From the cell containing the given text, extract its center point as (x, y) coordinate. 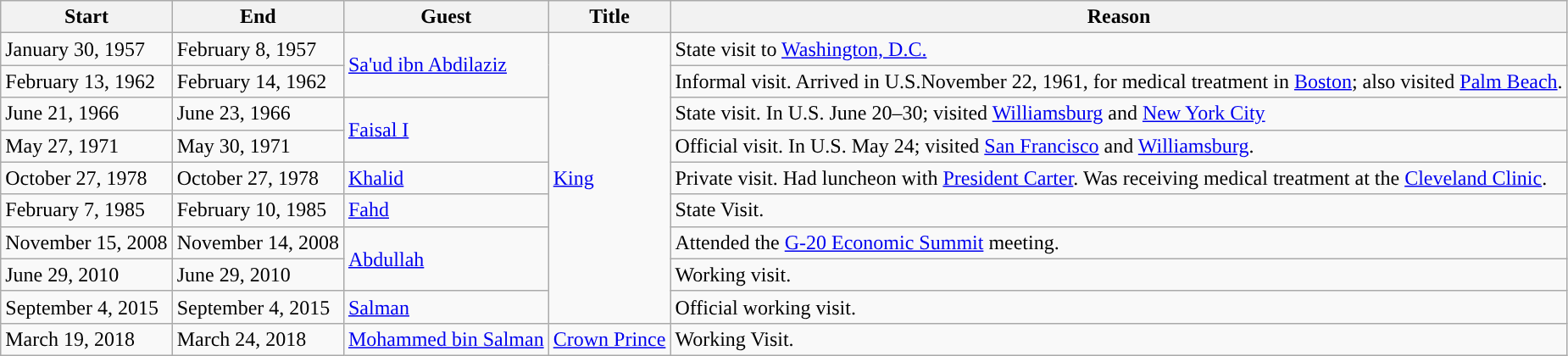
Sa'ud ibn Abdilaziz (446, 65)
Guest (446, 17)
March 24, 2018 (258, 339)
June 23, 1966 (258, 114)
November 14, 2008 (258, 242)
State Visit. (1119, 210)
March 19, 2018 (86, 339)
November 15, 2008 (86, 242)
May 30, 1971 (258, 146)
Informal visit. Arrived in U.S.November 22, 1961, for medical treatment in Boston; also visited Palm Beach. (1119, 81)
State visit to Washington, D.C. (1119, 49)
Reason (1119, 17)
June 21, 1966 (86, 114)
January 30, 1957 (86, 49)
King (609, 178)
Working Visit. (1119, 339)
Official working visit. (1119, 307)
Official visit. In U.S. May 24; visited San Francisco and Williamsburg. (1119, 146)
Faisal I (446, 130)
February 8, 1957 (258, 49)
Title (609, 17)
Abdullah (446, 259)
Working visit. (1119, 275)
February 10, 1985 (258, 210)
Private visit. Had luncheon with President Carter. Was receiving medical treatment at the Cleveland Clinic. (1119, 178)
May 27, 1971 (86, 146)
Salman (446, 307)
Attended the G-20 Economic Summit meeting. (1119, 242)
Fahd (446, 210)
Start (86, 17)
February 13, 1962 (86, 81)
Khalid (446, 178)
State visit. In U.S. June 20–30; visited Williamsburg and New York City (1119, 114)
February 14, 1962 (258, 81)
Mohammed bin Salman (446, 339)
Crown Prince (609, 339)
February 7, 1985 (86, 210)
End (258, 17)
